Determine the [x, y] coordinate at the center of the cell enclosing the given text.  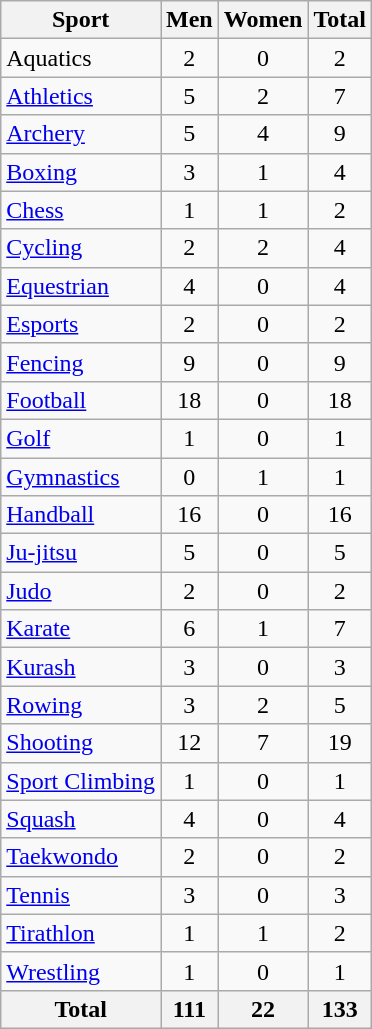
12 [189, 743]
6 [189, 629]
Karate [81, 629]
Golf [81, 438]
Tirathlon [81, 933]
133 [340, 1009]
Gymnastics [81, 477]
Sport [81, 20]
Women [263, 20]
19 [340, 743]
Kurash [81, 667]
Men [189, 20]
Shooting [81, 743]
Aquatics [81, 58]
Judo [81, 591]
Fencing [81, 362]
Sport Climbing [81, 781]
Rowing [81, 705]
Archery [81, 134]
Cycling [81, 248]
Wrestling [81, 971]
Athletics [81, 96]
Handball [81, 515]
Chess [81, 210]
Tennis [81, 895]
111 [189, 1009]
Esports [81, 324]
Taekwondo [81, 857]
Boxing [81, 172]
Squash [81, 819]
Ju-jitsu [81, 553]
Equestrian [81, 286]
Football [81, 400]
22 [263, 1009]
